From the cell containing the given text, extract its center point as [X, Y] coordinate. 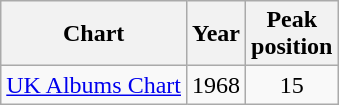
Year [216, 34]
1968 [216, 85]
Peakposition [292, 34]
Chart [94, 34]
15 [292, 85]
UK Albums Chart [94, 85]
